Scan for the cell matching the given text and deliver its [x, y] coordinate at center. 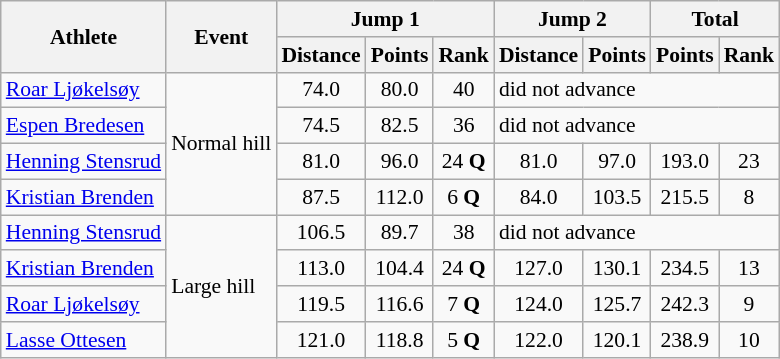
23 [750, 162]
36 [464, 126]
7 Q [464, 304]
103.5 [617, 197]
116.6 [400, 304]
8 [750, 197]
238.9 [685, 340]
82.5 [400, 126]
Event [221, 36]
13 [750, 269]
Lasse Ottesen [84, 340]
Large hill [221, 286]
119.5 [320, 304]
118.8 [400, 340]
87.5 [320, 197]
113.0 [320, 269]
Total [715, 19]
Jump 1 [385, 19]
112.0 [400, 197]
106.5 [320, 233]
125.7 [617, 304]
124.0 [538, 304]
96.0 [400, 162]
193.0 [685, 162]
9 [750, 304]
104.4 [400, 269]
Jump 2 [572, 19]
122.0 [538, 340]
120.1 [617, 340]
Espen Bredesen [84, 126]
84.0 [538, 197]
97.0 [617, 162]
38 [464, 233]
80.0 [400, 90]
Athlete [84, 36]
215.5 [685, 197]
74.5 [320, 126]
40 [464, 90]
10 [750, 340]
Normal hill [221, 143]
242.3 [685, 304]
5 Q [464, 340]
74.0 [320, 90]
121.0 [320, 340]
234.5 [685, 269]
130.1 [617, 269]
127.0 [538, 269]
6 Q [464, 197]
89.7 [400, 233]
